Find where the given text appears and provide that cell's center as (x, y) coordinate. 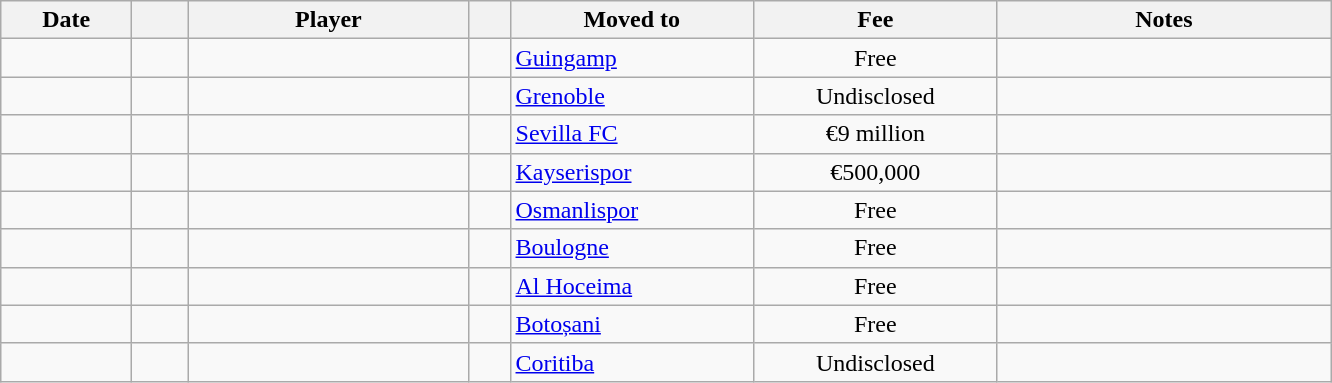
Sevilla FC (632, 134)
Kayserispor (632, 172)
Moved to (632, 20)
Botoșani (632, 324)
Guingamp (632, 58)
Coritiba (632, 362)
Player (328, 20)
Date (66, 20)
Notes (1164, 20)
Al Hoceima (632, 286)
Grenoble (632, 96)
€9 million (876, 134)
Osmanlispor (632, 210)
Boulogne (632, 248)
Fee (876, 20)
€500,000 (876, 172)
